Search for the cell housing the specified text and yield its [x, y] center coordinate. 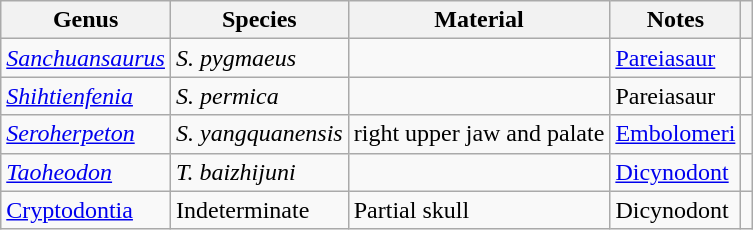
Species [259, 20]
Shihtienfenia [86, 96]
T. baizhijuni [259, 172]
S. pygmaeus [259, 58]
Indeterminate [259, 210]
Seroherpeton [86, 134]
Sanchuansaurus [86, 58]
right upper jaw and palate [479, 134]
Embolomeri [676, 134]
S. yangquanensis [259, 134]
Cryptodontia [86, 210]
Material [479, 20]
Taoheodon [86, 172]
Notes [676, 20]
S. permica [259, 96]
Partial skull [479, 210]
Genus [86, 20]
